Determine the [x, y] coordinate at the center of the cell enclosing the given text.  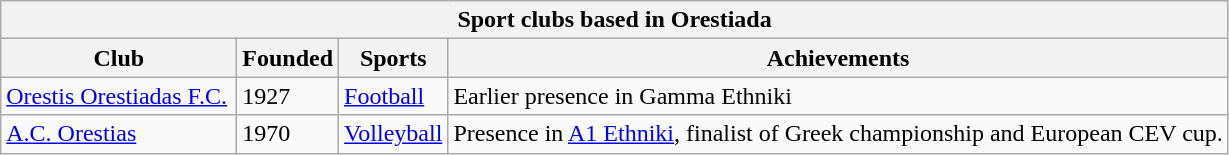
Volleyball [394, 134]
Achievements [838, 58]
Sports [394, 58]
1927 [288, 96]
Sport clubs based in Orestiada [615, 20]
Orestis Orestiadas F.C. [119, 96]
Founded [288, 58]
Club [119, 58]
Presence in A1 Ethniki, finalist of Greek championship and European CEV cup. [838, 134]
1970 [288, 134]
A.C. Orestias [119, 134]
Football [394, 96]
Earlier presence in Gamma Ethniki [838, 96]
